Capture the cell that displays the provided text and extract its (X, Y) central coordinate. 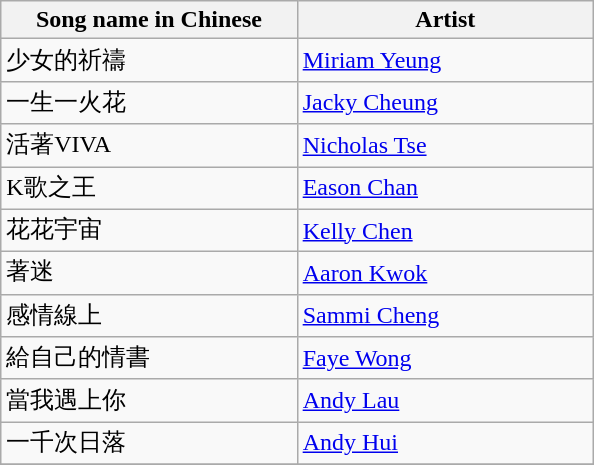
一生一火花 (149, 102)
Song name in Chinese (149, 20)
K歌之王 (149, 188)
Aaron Kwok (445, 274)
著迷 (149, 274)
Artist (445, 20)
少女的祈禱 (149, 60)
Jacky Cheung (445, 102)
Kelly Chen (445, 230)
花花宇宙 (149, 230)
感情線上 (149, 316)
活著VIVA (149, 146)
Faye Wong (445, 358)
Nicholas Tse (445, 146)
Eason Chan (445, 188)
給自己的情書 (149, 358)
當我遇上你 (149, 400)
Sammi Cheng (445, 316)
Miriam Yeung (445, 60)
Andy Hui (445, 444)
一千次日落 (149, 444)
Andy Lau (445, 400)
